Find where the given text appears and provide that cell's center as (x, y) coordinate. 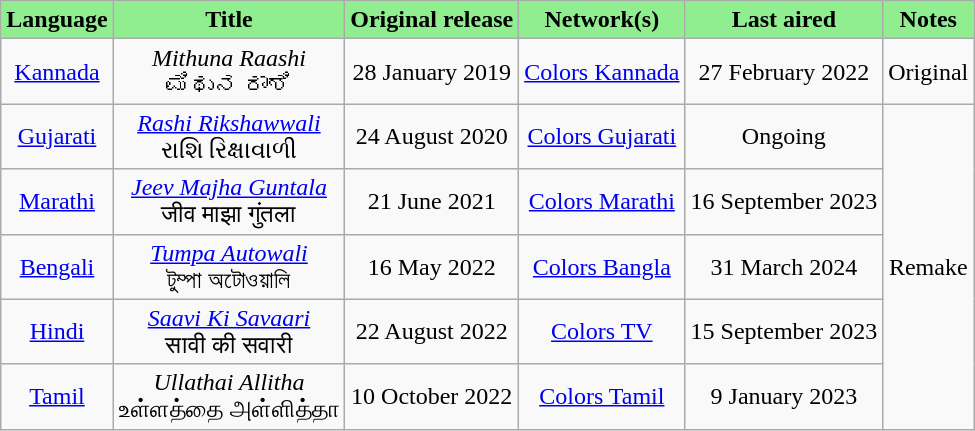
21 June 2021 (432, 202)
Notes (928, 20)
Mithuna Raashi ಮಿಥುನ ರಾಶಿ (229, 72)
Remake (928, 266)
Colors TV (602, 332)
31 March 2024 (784, 266)
15 September 2023 (784, 332)
16 September 2023 (784, 202)
Bengali (57, 266)
Colors Gujarati (602, 136)
Tumpa Autowali টুম্পা অটোওয়ালি (229, 266)
22 August 2022 (432, 332)
Network(s) (602, 20)
Ullathai Allitha உள்ளத்தை அள்ளித்தா (229, 396)
Title (229, 20)
16 May 2022 (432, 266)
Tamil (57, 396)
Original (928, 72)
Original release (432, 20)
24 August 2020 (432, 136)
Colors Marathi (602, 202)
Hindi (57, 332)
Last aired (784, 20)
Rashi Rikshawwali રાશિ રિક્ષાવાળી (229, 136)
Colors Bangla (602, 266)
9 January 2023 (784, 396)
Colors Kannada (602, 72)
Colors Tamil (602, 396)
Kannada (57, 72)
28 January 2019 (432, 72)
Language (57, 20)
10 October 2022 (432, 396)
Marathi (57, 202)
27 February 2022 (784, 72)
Gujarati (57, 136)
Jeev Majha Guntala जीव माझा गुंतला (229, 202)
Ongoing (784, 136)
Saavi Ki Savaari सावी की सवारी (229, 332)
